For the text-containing cell, return its midpoint in [x, y] coordinate format. 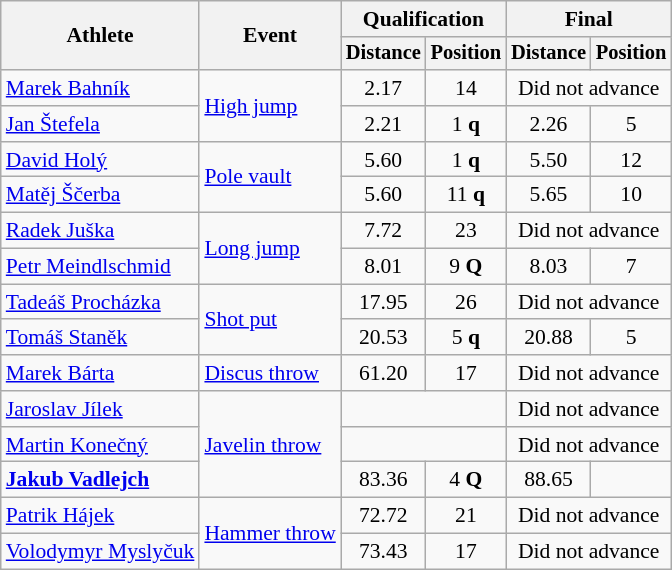
88.65 [548, 480]
2.17 [384, 88]
20.53 [384, 338]
Hammer throw [270, 534]
61.20 [384, 373]
Event [270, 36]
Jan Štefela [100, 124]
4 Q [466, 480]
Qualification [424, 19]
Athlete [100, 36]
83.36 [384, 480]
Radek Juška [100, 231]
73.43 [384, 552]
12 [631, 160]
Jaroslav Jílek [100, 409]
11 q [466, 195]
5 q [466, 338]
20.88 [548, 338]
7.72 [384, 231]
Final [588, 19]
Shot put [270, 320]
Matěj Ščerba [100, 195]
David Holý [100, 160]
26 [466, 302]
Pole vault [270, 178]
10 [631, 195]
17.95 [384, 302]
2.26 [548, 124]
Long jump [270, 248]
14 [466, 88]
High jump [270, 106]
23 [466, 231]
Volodymyr Myslyčuk [100, 552]
5.65 [548, 195]
Tomáš Staněk [100, 338]
5.50 [548, 160]
2.21 [384, 124]
Petr Meindlschmid [100, 267]
72.72 [384, 516]
Discus throw [270, 373]
Marek Bahník [100, 88]
Tadeáš Procházka [100, 302]
7 [631, 267]
8.03 [548, 267]
Marek Bárta [100, 373]
Martin Konečný [100, 445]
Patrik Hájek [100, 516]
21 [466, 516]
Javelin throw [270, 444]
Jakub Vadlejch [100, 480]
8.01 [384, 267]
9 Q [466, 267]
